Scan for the cell matching the given text and deliver its (x, y) coordinate at center. 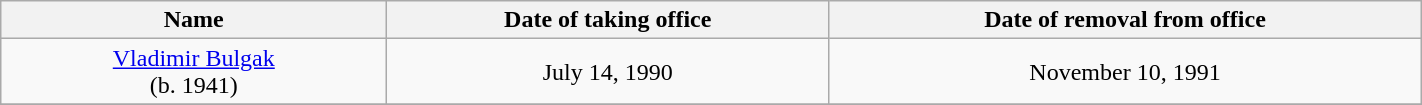
Name (194, 20)
Date of taking office (608, 20)
November 10, 1991 (1126, 72)
Date of removal from office (1126, 20)
July 14, 1990 (608, 72)
Vladimir Bulgak(b. 1941) (194, 72)
